Output the (X, Y) coordinate of the center of the cell containing the given text.  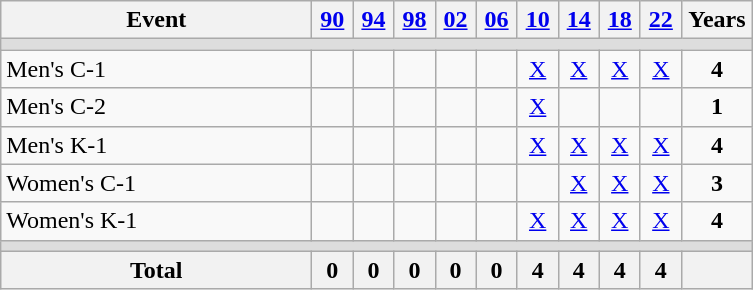
22 (660, 20)
02 (456, 20)
Event (156, 20)
Years (716, 20)
Total (156, 270)
Men's K-1 (156, 145)
Women's C-1 (156, 183)
Men's C-2 (156, 107)
18 (620, 20)
06 (496, 20)
1 (716, 107)
10 (538, 20)
Women's K-1 (156, 221)
90 (332, 20)
98 (414, 20)
Men's C-1 (156, 69)
14 (578, 20)
3 (716, 183)
94 (374, 20)
